Identify which cell holds the provided text, then report its [X, Y] central coordinate. 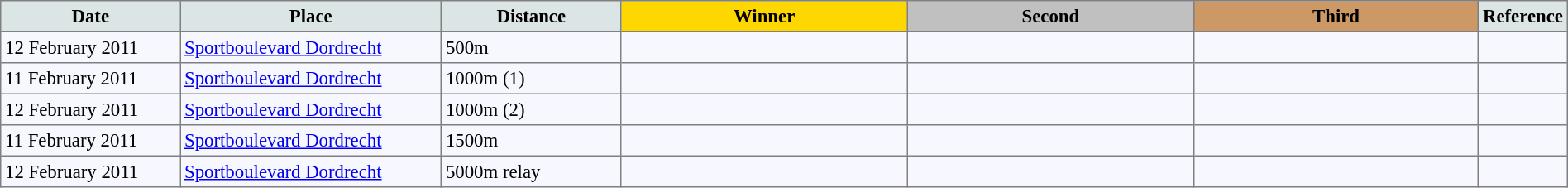
Distance [531, 17]
Reference [1523, 17]
1000m (1) [531, 79]
Place [311, 17]
5000m relay [531, 171]
Date [91, 17]
Winner [764, 17]
1500m [531, 141]
Third [1336, 17]
1000m (2) [531, 109]
500m [531, 47]
Second [1050, 17]
